Scan for the cell matching the given text and deliver its (x, y) coordinate at center. 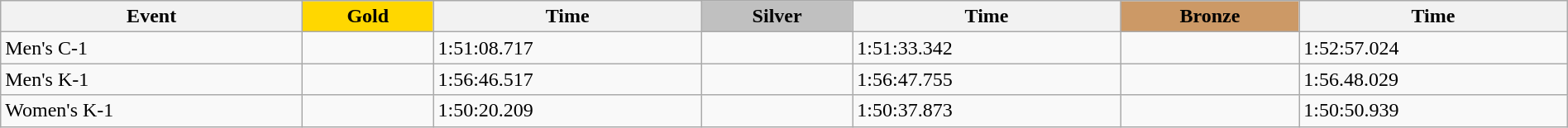
1:56:47.755 (987, 79)
1:51:33.342 (987, 48)
Event (152, 17)
1:50:50.939 (1434, 111)
Gold (367, 17)
1:50:20.209 (567, 111)
1:52:57.024 (1434, 48)
1:56:46.517 (567, 79)
1:50:37.873 (987, 111)
Women's K-1 (152, 111)
Men's C-1 (152, 48)
Silver (777, 17)
1:56.48.029 (1434, 79)
1:51:08.717 (567, 48)
Men's K-1 (152, 79)
Bronze (1209, 17)
